From the cell containing the given text, extract its center point as [x, y] coordinate. 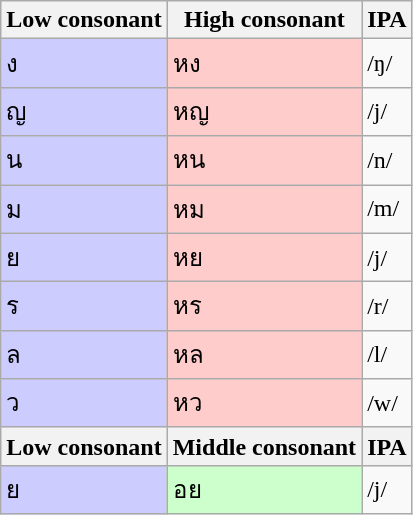
ล [84, 354]
หญ [264, 112]
/l/ [388, 354]
หม [264, 208]
หล [264, 354]
หน [264, 160]
/m/ [388, 208]
หร [264, 306]
/w/ [388, 404]
/r/ [388, 306]
ว [84, 404]
อย [264, 490]
ญ [84, 112]
หว [264, 404]
/ŋ/ [388, 64]
High consonant [264, 20]
หย [264, 258]
/n/ [388, 160]
ม [84, 208]
Middle consonant [264, 446]
หง [264, 64]
ร [84, 306]
ง [84, 64]
น [84, 160]
